Locate the cell with the specified text and output its [x, y] center coordinate. 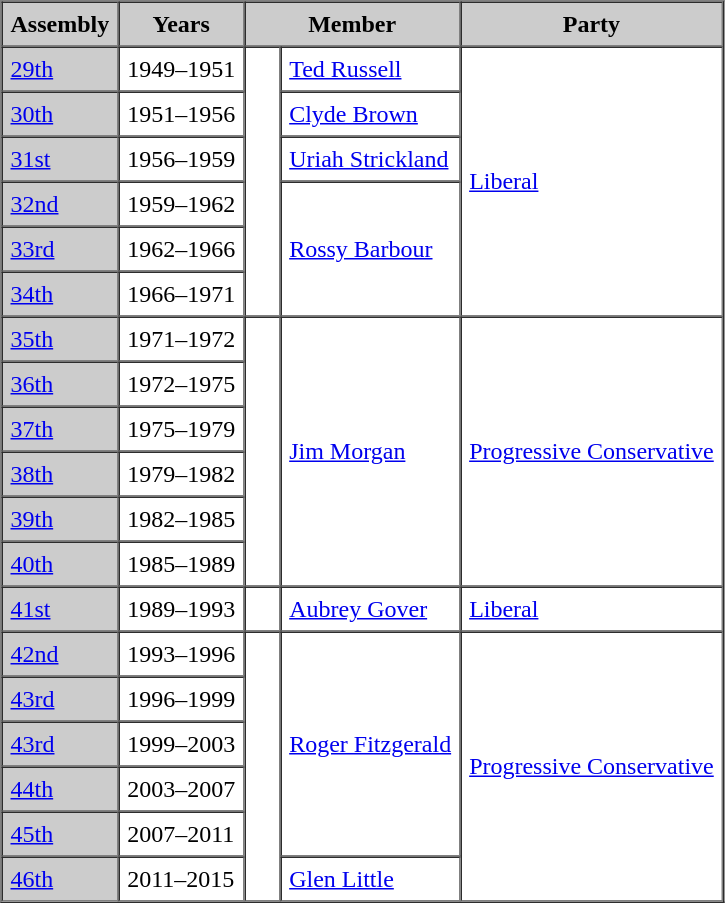
1982–1985 [181, 518]
Aubrey Gover [370, 608]
39th [60, 518]
1975–1979 [181, 428]
Member [352, 24]
33rd [60, 248]
42nd [60, 654]
1962–1966 [181, 248]
1951–1956 [181, 114]
1993–1996 [181, 654]
Roger Fitzgerald [370, 744]
46th [60, 878]
36th [60, 384]
1971–1972 [181, 338]
38th [60, 474]
2011–2015 [181, 878]
2003–2007 [181, 788]
1959–1962 [181, 204]
1956–1959 [181, 158]
1999–2003 [181, 744]
Glen Little [370, 878]
1996–1999 [181, 698]
37th [60, 428]
41st [60, 608]
31st [60, 158]
Party [592, 24]
34th [60, 294]
32nd [60, 204]
1979–1982 [181, 474]
1949–1951 [181, 68]
Jim Morgan [370, 451]
29th [60, 68]
30th [60, 114]
40th [60, 564]
Rossy Barbour [370, 250]
35th [60, 338]
1966–1971 [181, 294]
2007–2011 [181, 834]
45th [60, 834]
Uriah Strickland [370, 158]
Assembly [60, 24]
Years [181, 24]
1972–1975 [181, 384]
Ted Russell [370, 68]
44th [60, 788]
Clyde Brown [370, 114]
1989–1993 [181, 608]
1985–1989 [181, 564]
